For the text-containing cell, return its midpoint in (x, y) coordinate format. 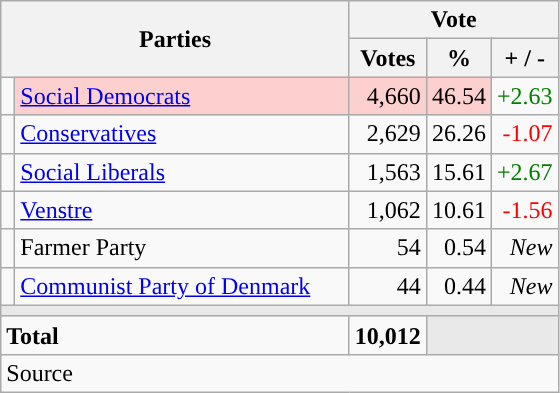
4,660 (388, 96)
54 (388, 248)
1,563 (388, 172)
Venstre (182, 210)
-1.56 (524, 210)
Parties (176, 39)
44 (388, 286)
0.44 (458, 286)
10,012 (388, 335)
Total (176, 335)
Farmer Party (182, 248)
10.61 (458, 210)
Source (280, 373)
26.26 (458, 134)
Vote (454, 20)
15.61 (458, 172)
Communist Party of Denmark (182, 286)
0.54 (458, 248)
Votes (388, 58)
+2.63 (524, 96)
Social Liberals (182, 172)
-1.07 (524, 134)
Social Democrats (182, 96)
46.54 (458, 96)
% (458, 58)
+2.67 (524, 172)
1,062 (388, 210)
2,629 (388, 134)
+ / - (524, 58)
Conservatives (182, 134)
